Detect which cell encompasses the target text, then output its [X, Y] center coordinate. 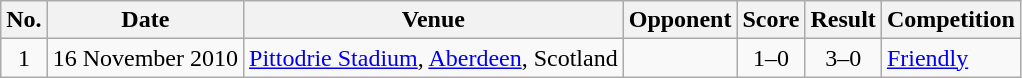
1 [24, 58]
3–0 [843, 58]
Score [771, 20]
Result [843, 20]
Venue [434, 20]
Competition [950, 20]
Pittodrie Stadium, Aberdeen, Scotland [434, 58]
Friendly [950, 58]
Opponent [680, 20]
No. [24, 20]
1–0 [771, 58]
16 November 2010 [145, 58]
Date [145, 20]
